Identify which cell holds the provided text, then report its (x, y) central coordinate. 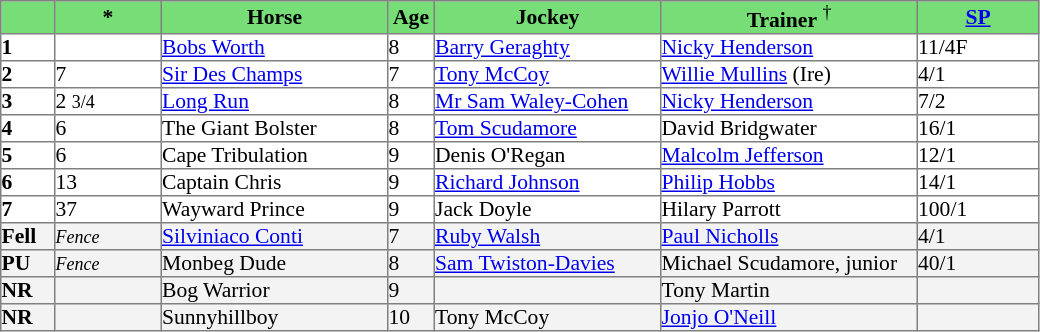
Long Run (274, 100)
SP (978, 18)
16/1 (978, 128)
Tom Scudamore (547, 128)
3 (28, 100)
Jockey (547, 18)
7/2 (978, 100)
Monbeg Dude (274, 262)
Michael Scudamore, junior (789, 262)
Sunnyhillboy (274, 316)
Mr Sam Waley-Cohen (547, 100)
40/1 (978, 262)
Barry Geraghty (547, 46)
Cape Tribulation (274, 154)
Sir Des Champs (274, 74)
Denis O'Regan (547, 154)
The Giant Bolster (274, 128)
Bog Warrior (274, 290)
5 (28, 154)
2 (28, 74)
Trainer † (789, 18)
12/1 (978, 154)
Fell (28, 236)
Sam Twiston-Davies (547, 262)
37 (108, 208)
Tony Martin (789, 290)
1 (28, 46)
* (108, 18)
Willie Mullins (Ire) (789, 74)
Philip Hobbs (789, 182)
PU (28, 262)
Paul Nicholls (789, 236)
Wayward Prince (274, 208)
11/4F (978, 46)
100/1 (978, 208)
Hilary Parrott (789, 208)
Jack Doyle (547, 208)
13 (108, 182)
4 (28, 128)
2 3/4 (108, 100)
Captain Chris (274, 182)
Age (411, 18)
Jonjo O'Neill (789, 316)
10 (411, 316)
Bobs Worth (274, 46)
Horse (274, 18)
David Bridgwater (789, 128)
Richard Johnson (547, 182)
Malcolm Jefferson (789, 154)
Ruby Walsh (547, 236)
14/1 (978, 182)
Silviniaco Conti (274, 236)
